Pinpoint the cell where the given text exists, returning its (X, Y) midpoint coordinate. 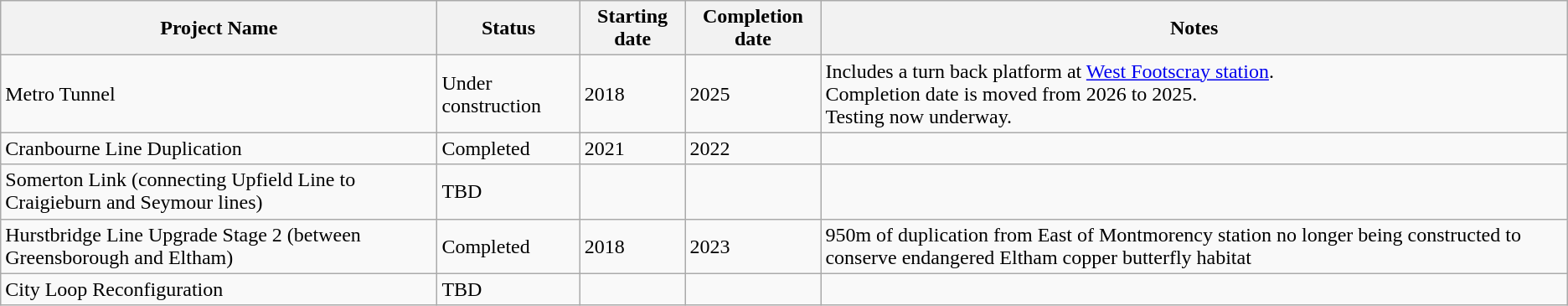
2021 (632, 148)
Starting date (632, 29)
Notes (1194, 29)
2022 (753, 148)
2025 (753, 94)
Completion date (753, 29)
Hurstbridge Line Upgrade Stage 2 (between Greensborough and Eltham) (219, 246)
Cranbourne Line Duplication (219, 148)
950m of duplication from East of Montmorency station no longer being constructed to conserve endangered Eltham copper butterfly habitat (1194, 246)
Somerton Link (connecting Upfield Line to Craigieburn and Seymour lines) (219, 191)
Status (508, 29)
Metro Tunnel (219, 94)
City Loop Reconfiguration (219, 289)
Project Name (219, 29)
Under construction (508, 94)
2023 (753, 246)
Includes a turn back platform at West Footscray station.Completion date is moved from 2026 to 2025.Testing now underway. (1194, 94)
